Search for the cell housing the specified text and yield its (x, y) center coordinate. 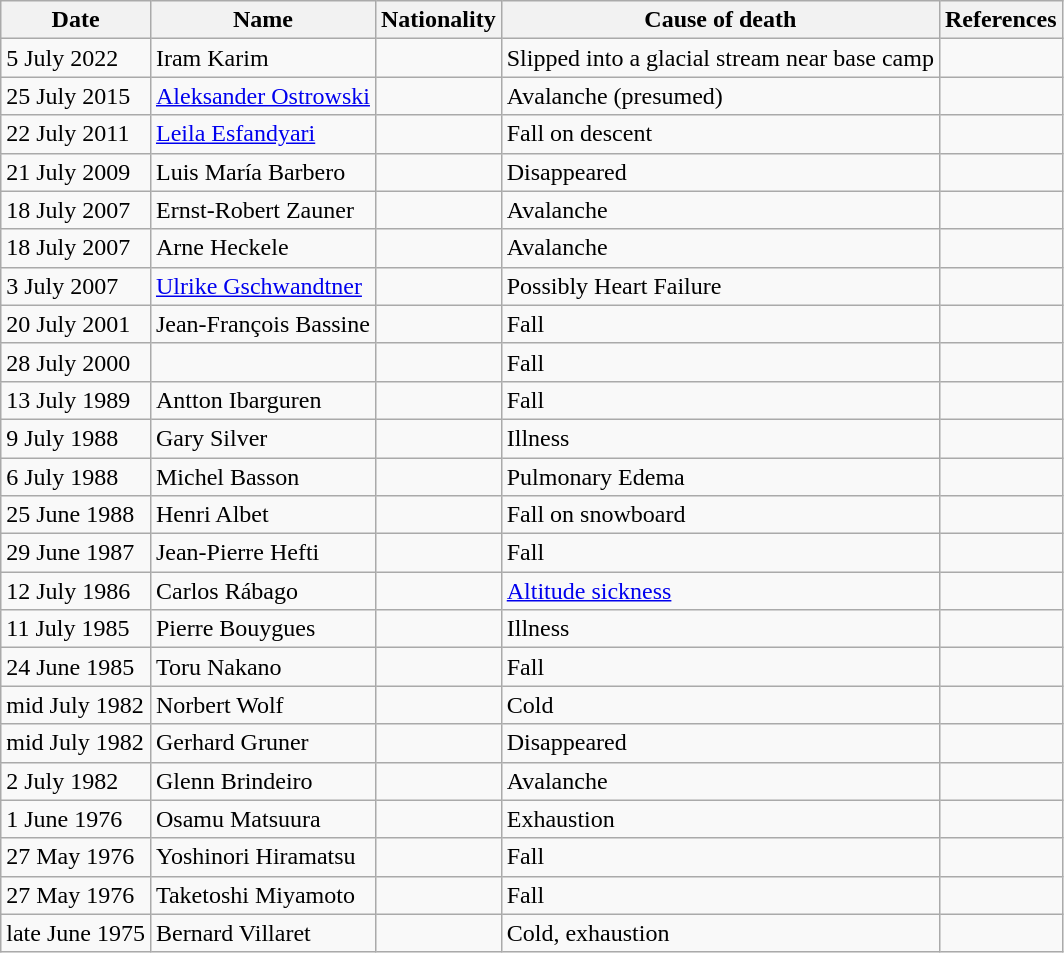
Gary Silver (262, 438)
Aleksander Ostrowski (262, 96)
21 July 2009 (76, 172)
Cold (720, 705)
Ulrike Gschwandtner (262, 286)
29 June 1987 (76, 553)
Antton Ibarguren (262, 400)
Cold, exhaustion (720, 933)
Taketoshi Miyamoto (262, 895)
Cause of death (720, 20)
13 July 1989 (76, 400)
Slipped into a glacial stream near base camp (720, 58)
Pulmonary Edema (720, 477)
Michel Basson (262, 477)
Carlos Rábago (262, 591)
Arne Heckele (262, 248)
Altitude sickness (720, 591)
3 July 2007 (76, 286)
Luis María Barbero (262, 172)
Fall on descent (720, 134)
References (1000, 20)
Fall on snowboard (720, 515)
25 June 1988 (76, 515)
Ernst-Robert Zauner (262, 210)
22 July 2011 (76, 134)
2 July 1982 (76, 781)
Name (262, 20)
11 July 1985 (76, 629)
Jean-François Bassine (262, 324)
Jean-Pierre Hefti (262, 553)
24 June 1985 (76, 667)
Iram Karim (262, 58)
Norbert Wolf (262, 705)
Henri Albet (262, 515)
6 July 1988 (76, 477)
late June 1975 (76, 933)
5 July 2022 (76, 58)
Avalanche (presumed) (720, 96)
Possibly Heart Failure (720, 286)
Pierre Bouygues (262, 629)
20 July 2001 (76, 324)
28 July 2000 (76, 362)
Leila Esfandyari (262, 134)
Yoshinori Hiramatsu (262, 857)
Gerhard Gruner (262, 743)
9 July 1988 (76, 438)
Date (76, 20)
Glenn Brindeiro (262, 781)
Bernard Villaret (262, 933)
Nationality (438, 20)
1 June 1976 (76, 819)
Osamu Matsuura (262, 819)
Toru Nakano (262, 667)
Exhaustion (720, 819)
12 July 1986 (76, 591)
25 July 2015 (76, 96)
